Return (X, Y) of the center of cell containing provided text 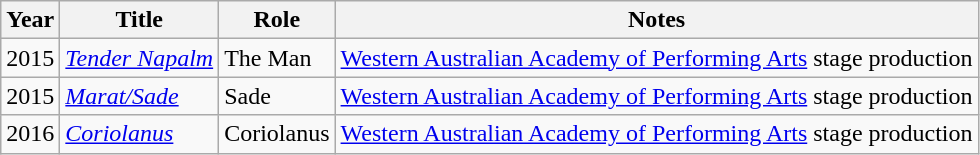
Marat/Sade (140, 96)
Notes (656, 20)
Tender Napalm (140, 58)
2016 (30, 134)
Title (140, 20)
Role (277, 20)
Sade (277, 96)
The Man (277, 58)
Year (30, 20)
